Capture the cell that displays the provided text and extract its [X, Y] central coordinate. 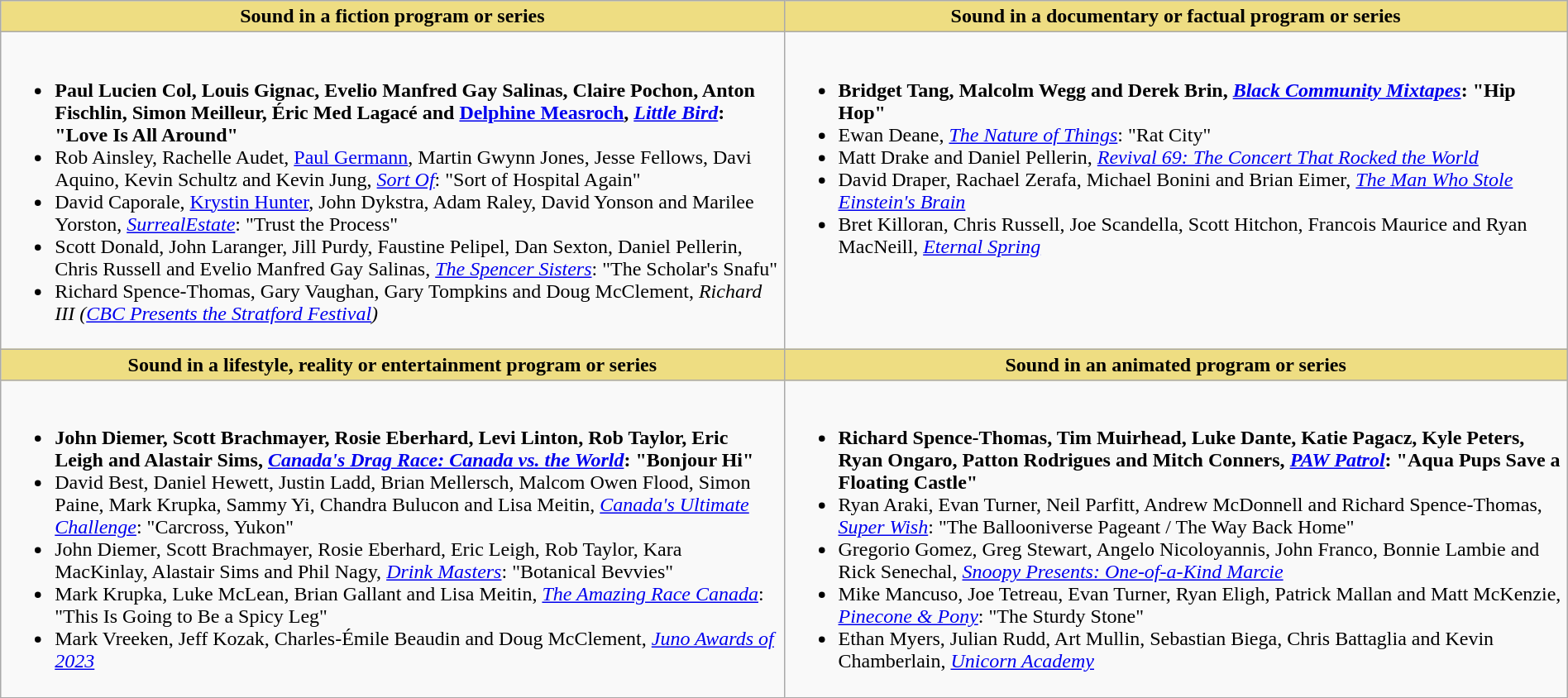
Sound in a lifestyle, reality or entertainment program or series [392, 365]
Sound in a fiction program or series [392, 17]
Sound in a documentary or factual program or series [1176, 17]
Sound in an animated program or series [1176, 365]
